Search for the cell housing the specified text and yield its [X, Y] center coordinate. 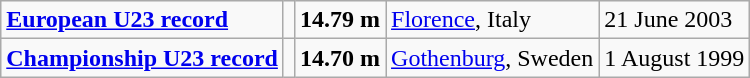
1 August 1999 [674, 58]
Florence, Italy [492, 20]
14.79 m [340, 20]
21 June 2003 [674, 20]
European U23 record [142, 20]
Championship U23 record [142, 58]
Gothenburg, Sweden [492, 58]
14.70 m [340, 58]
